Pinpoint the cell where the given text exists, returning its (x, y) midpoint coordinate. 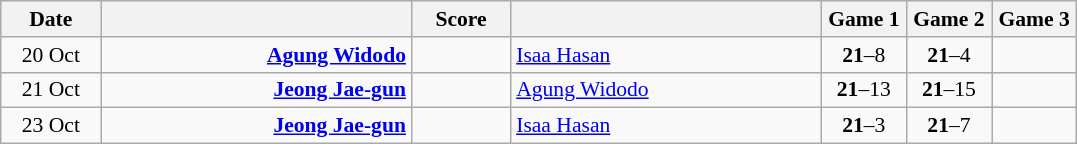
21–3 (864, 126)
23 Oct (51, 126)
Game 1 (864, 19)
21–15 (948, 90)
21–8 (864, 55)
Score (461, 19)
21 Oct (51, 90)
Game 2 (948, 19)
21–7 (948, 126)
21–4 (948, 55)
20 Oct (51, 55)
Game 3 (1034, 19)
Date (51, 19)
21–13 (864, 90)
